Output the (x, y) coordinate of the center of the cell containing the given text.  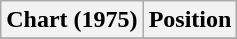
Position (190, 20)
Chart (1975) (72, 20)
